Pinpoint the cell where the given text exists, returning its (X, Y) midpoint coordinate. 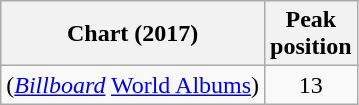
13 (311, 85)
Chart (2017) (133, 34)
Peakposition (311, 34)
(Billboard World Albums) (133, 85)
